From the cell containing the given text, extract its center point as (x, y) coordinate. 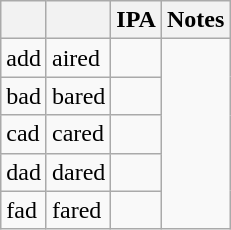
fad (24, 210)
IPA (136, 20)
bad (24, 96)
aired (78, 58)
cad (24, 134)
Notes (195, 20)
bared (78, 96)
cared (78, 134)
dared (78, 172)
dad (24, 172)
fared (78, 210)
add (24, 58)
